Extract the [x, y] coordinate from the center of the cell holding the provided text.  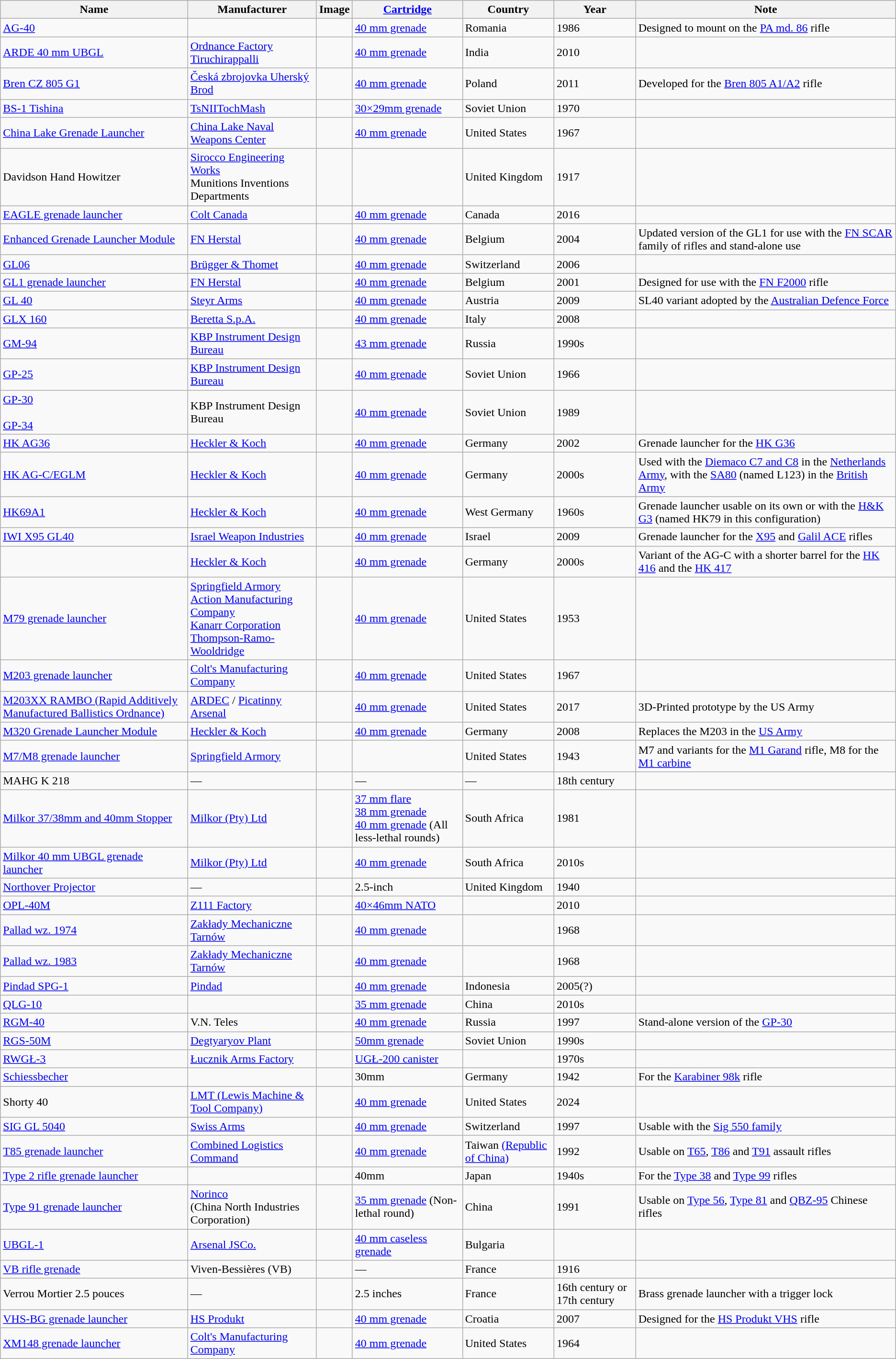
1940 [595, 887]
2002 [595, 443]
UGŁ-200 canister [407, 1059]
Brass grenade launcher with a trigger lock [766, 1294]
Canada [508, 215]
2.5-inch [407, 887]
GP-25 [94, 374]
Grenade launcher for the HK G36 [766, 443]
VHS-BG grenade launcher [94, 1319]
40mm [407, 1176]
Łucznik Arms Factory [252, 1059]
1970s [595, 1059]
Springfield Armory [252, 756]
Designed to mount on the PA md. 86 rifle [766, 28]
GL 40 [94, 300]
2017 [595, 707]
GM-94 [94, 344]
QLG-10 [94, 1004]
Cartridge [407, 10]
Pallad wz. 1983 [94, 962]
Usable on Type 56, Type 81 and QBZ-95 Chinese rifles [766, 1207]
West Germany [508, 512]
SIG GL 5040 [94, 1126]
1966 [595, 374]
Austria [508, 300]
1953 [595, 619]
UBGL-1 [94, 1244]
Taiwan (Republic of China) [508, 1151]
Česká zbrojovka Uherský Brod [252, 83]
1970 [595, 108]
1940s [595, 1176]
1942 [595, 1077]
37 mm flare38 mm grenade40 mm grenade (All less-lethal rounds) [407, 818]
Pindad SPG-1 [94, 986]
M79 grenade launcher [94, 619]
16th century or 17th century [595, 1294]
Brügger & Thomet [252, 264]
2001 [595, 282]
18th century [595, 781]
LMT (Lewis Machine & Tool Company) [252, 1101]
GP-30GP-34 [94, 412]
TsNIITochMash [252, 108]
SL40 variant adopted by the Australian Defence Force [766, 300]
Indonesia [508, 986]
HK AG36 [94, 443]
Davidson Hand Howitzer [94, 177]
1986 [595, 28]
1917 [595, 177]
V.N. Teles [252, 1022]
2024 [595, 1101]
Bren CZ 805 G1 [94, 83]
35 mm grenade (Non-lethal round) [407, 1207]
M7 and variants for the M1 Garand rifle, M8 for the M1 carbine [766, 756]
Grenade launcher for the X95 and Galil ACE rifles [766, 537]
Variant of the AG-C with a shorter barrel for the HK 416 and the HK 417 [766, 561]
Manufacturer [252, 10]
RGS-50M [94, 1041]
Arsenal JSCo. [252, 1244]
Norinco(China North Industries Corporation) [252, 1207]
ARDE 40 mm UBGL [94, 53]
BS-1 Tishina [94, 108]
2011 [595, 83]
Developed for the Bren 805 A1/A2 rifle [766, 83]
China Lake Grenade Launcher [94, 133]
Bulgaria [508, 1244]
Enhanced Grenade Launcher Module [94, 239]
GL06 [94, 264]
RGM-40 [94, 1022]
Designed for the HS Produkt VHS rifle [766, 1319]
Updated version of the GL1 for use with the FN SCAR family of rifles and stand-alone use [766, 239]
Z111 Factory [252, 906]
Poland [508, 83]
Usable on T65, T86 and T91 assault rifles [766, 1151]
HK69A1 [94, 512]
Milkor 40 mm UBGL grenade launcher [94, 862]
Milkor 37/38mm and 40mm Stopper [94, 818]
Colt Canada [252, 215]
Name [94, 10]
30×29mm grenade [407, 108]
1989 [595, 412]
M7/M8 grenade launcher [94, 756]
GLX 160 [94, 318]
2006 [595, 264]
Country [508, 10]
Type 2 rifle grenade launcher [94, 1176]
Schiessbecher [94, 1077]
1916 [595, 1269]
RWGŁ-3 [94, 1059]
Grenade launcher usable on its own or with the H&K G3 (named HK79 in this configuration) [766, 512]
Used with the Diemaco C7 and C8 in the Netherlands Army, with the SA80 (named L123) in the British Army [766, 475]
Stand-alone version of the GP-30 [766, 1022]
Type 91 grenade launcher [94, 1207]
2004 [595, 239]
For the Type 38 and Type 99 rifles [766, 1176]
1981 [595, 818]
HS Produkt [252, 1319]
Israel Weapon Industries [252, 537]
Verrou Mortier 2.5 pouces [94, 1294]
Italy [508, 318]
1992 [595, 1151]
50mm grenade [407, 1041]
40 mm caseless grenade [407, 1244]
30mm [407, 1077]
3D-Printed prototype by the US Army [766, 707]
Image [334, 10]
Sirocco Engineering WorksMunitions Inventions Departments [252, 177]
Viven-Bessières (VB) [252, 1269]
1960s [595, 512]
Note [766, 10]
M203XX RAMBO (Rapid Additively Manufactured Ballistics Ordnance) [94, 707]
IWI X95 GL40 [94, 537]
Springfield ArmoryAction Manufacturing CompanyKanarr CorporationThompson-Ramo-Wooldridge [252, 619]
2.5 inches [407, 1294]
India [508, 53]
Beretta S.p.A. [252, 318]
Pallad wz. 1974 [94, 930]
Northover Projector [94, 887]
EAGLE grenade launcher [94, 215]
1964 [595, 1344]
VB rifle grenade [94, 1269]
35 mm grenade [407, 1004]
HK AG-C/EGLM [94, 475]
2005(?) [595, 986]
T85 grenade launcher [94, 1151]
Designed for use with the FN F2000 rifle [766, 282]
GL1 grenade launcher [94, 282]
Japan [508, 1176]
M320 Grenade Launcher Module [94, 731]
AG-40 [94, 28]
43 mm grenade [407, 344]
China Lake Naval Weapons Center [252, 133]
ARDEC / Picatinny Arsenal [252, 707]
Romania [508, 28]
Replaces the M203 in the US Army [766, 731]
Usable with the Sig 550 family [766, 1126]
Degtyaryov Plant [252, 1041]
Combined Logistics Command [252, 1151]
Year [595, 10]
Croatia [508, 1319]
MAHG K 218 [94, 781]
OPL-40M [94, 906]
2016 [595, 215]
40×46mm NATO [407, 906]
Ordnance Factory Tiruchirappalli [252, 53]
Swiss Arms [252, 1126]
Shorty 40 [94, 1101]
For the Karabiner 98k rifle [766, 1077]
Pindad [252, 986]
Israel [508, 537]
M203 grenade launcher [94, 675]
1943 [595, 756]
1991 [595, 1207]
XM148 grenade launcher [94, 1344]
Steyr Arms [252, 300]
2007 [595, 1319]
